Provide the (X, Y) coordinate of the cell's center where the given text is located.  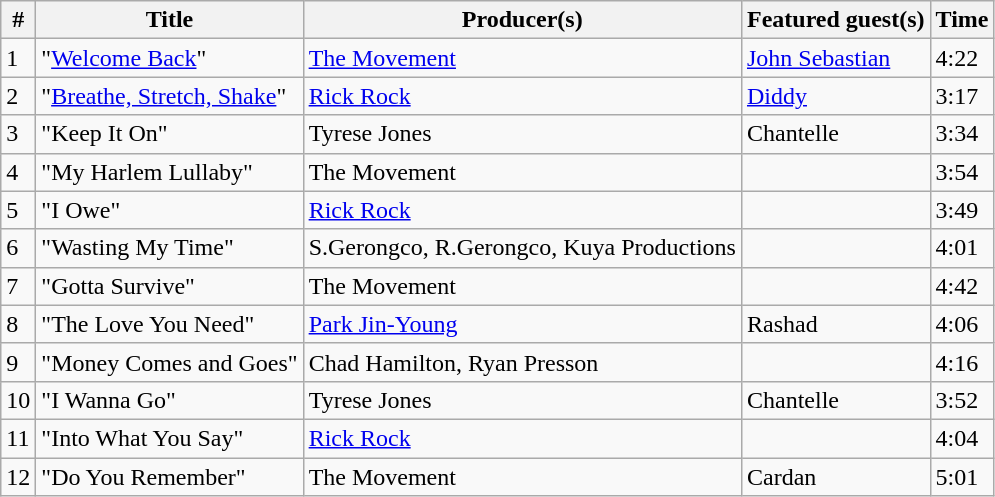
4:06 (962, 324)
"The Love You Need" (170, 324)
"Breathe, Stretch, Shake" (170, 96)
11 (18, 438)
4:42 (962, 286)
"Into What You Say" (170, 438)
"My Harlem Lullaby" (170, 172)
Park Jin-Young (522, 324)
8 (18, 324)
4:01 (962, 248)
4:04 (962, 438)
3 (18, 134)
4:22 (962, 58)
Rashad (836, 324)
3:54 (962, 172)
Time (962, 20)
3:17 (962, 96)
Diddy (836, 96)
10 (18, 400)
Chad Hamilton, Ryan Presson (522, 362)
"Welcome Back" (170, 58)
2 (18, 96)
3:52 (962, 400)
S.Gerongco, R.Gerongco, Kuya Productions (522, 248)
5:01 (962, 477)
Title (170, 20)
Cardan (836, 477)
1 (18, 58)
3:34 (962, 134)
John Sebastian (836, 58)
3:49 (962, 210)
"I Owe" (170, 210)
4:16 (962, 362)
Featured guest(s) (836, 20)
"Money Comes and Goes" (170, 362)
12 (18, 477)
"I Wanna Go" (170, 400)
"Gotta Survive" (170, 286)
4 (18, 172)
Producer(s) (522, 20)
7 (18, 286)
9 (18, 362)
6 (18, 248)
"Wasting My Time" (170, 248)
"Do You Remember" (170, 477)
"Keep It On" (170, 134)
# (18, 20)
5 (18, 210)
